Determine the [x, y] coordinate at the center of the cell enclosing the given text.  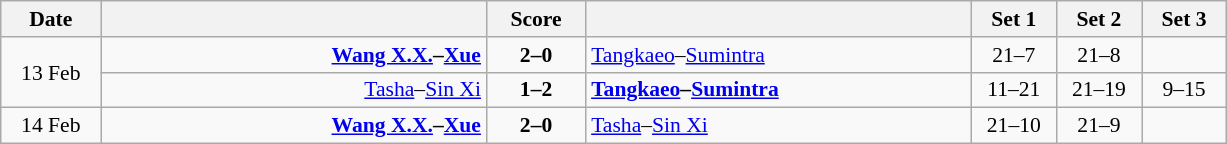
11–21 [1014, 90]
21–8 [1098, 55]
Date [51, 19]
14 Feb [51, 126]
13 Feb [51, 72]
21–7 [1014, 55]
1–2 [536, 90]
21–19 [1098, 90]
Set 2 [1098, 19]
21–9 [1098, 126]
Set 3 [1184, 19]
Set 1 [1014, 19]
Score [536, 19]
9–15 [1184, 90]
21–10 [1014, 126]
